Locate the cell with the specified text and output its (X, Y) center coordinate. 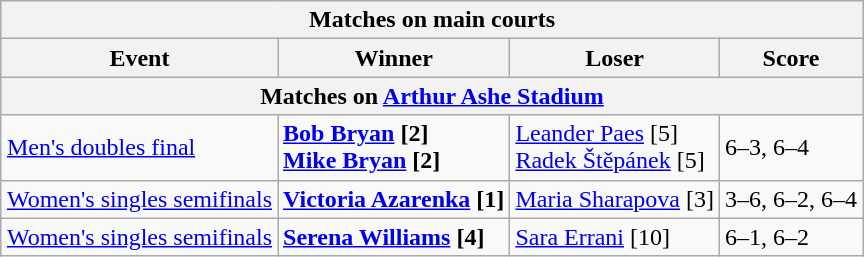
Matches on main courts (432, 20)
Loser (615, 58)
Serena Williams [4] (394, 237)
Bob Bryan [2] Mike Bryan [2] (394, 148)
Score (792, 58)
3–6, 6–2, 6–4 (792, 199)
6–3, 6–4 (792, 148)
Matches on Arthur Ashe Stadium (432, 96)
Leander Paes [5] Radek Štěpánek [5] (615, 148)
6–1, 6–2 (792, 237)
Men's doubles final (139, 148)
Event (139, 58)
Maria Sharapova [3] (615, 199)
Sara Errani [10] (615, 237)
Victoria Azarenka [1] (394, 199)
Winner (394, 58)
